Output the [X, Y] coordinate of the center of the cell containing the given text.  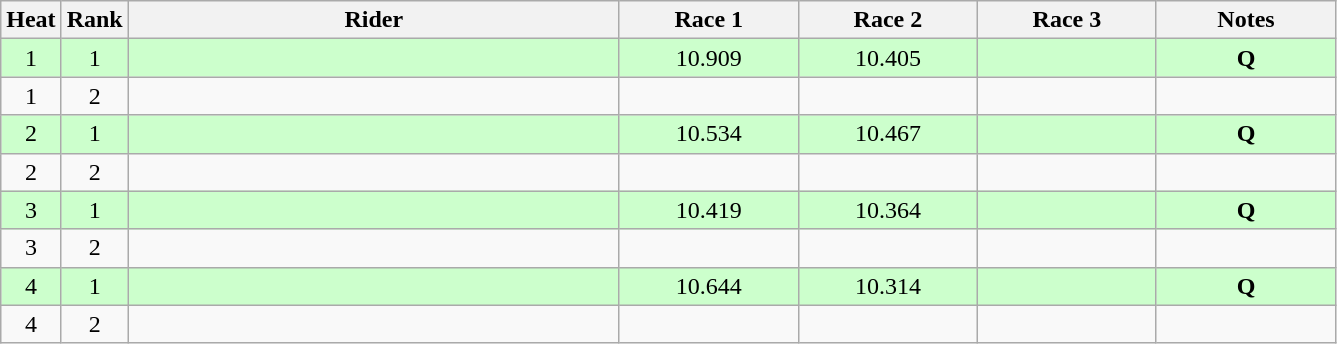
Race 1 [708, 20]
10.534 [708, 134]
Notes [1246, 20]
Rider [374, 20]
10.909 [708, 58]
Race 2 [888, 20]
Heat [31, 20]
Rank [94, 20]
10.405 [888, 58]
10.419 [708, 210]
10.644 [708, 286]
10.314 [888, 286]
Race 3 [1066, 20]
10.467 [888, 134]
10.364 [888, 210]
